From the cell containing the given text, extract its center point as [X, Y] coordinate. 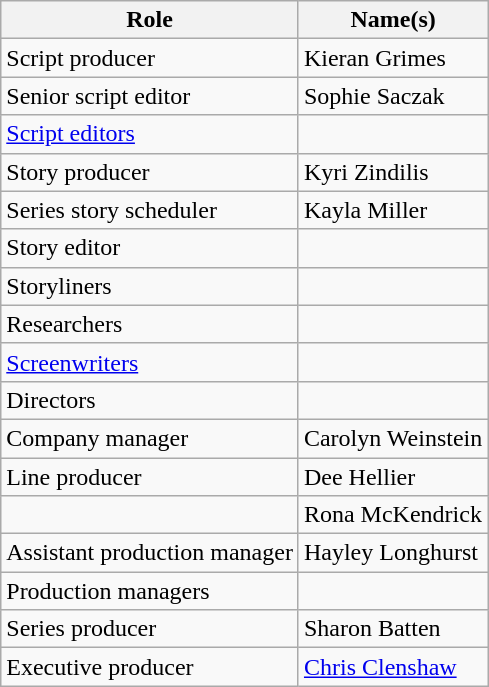
Sophie Saczak [392, 96]
Sharon Batten [392, 629]
Carolyn Weinstein [392, 438]
Chris Clenshaw [392, 667]
Kieran Grimes [392, 58]
Hayley Longhurst [392, 553]
Directors [150, 400]
Line producer [150, 477]
Rona McKendrick [392, 515]
Kyri Zindilis [392, 172]
Company manager [150, 438]
Story editor [150, 248]
Story producer [150, 172]
Series story scheduler [150, 210]
Researchers [150, 324]
Executive producer [150, 667]
Role [150, 20]
Name(s) [392, 20]
Assistant production manager [150, 553]
Script producer [150, 58]
Script editors [150, 134]
Dee Hellier [392, 477]
Senior script editor [150, 96]
Screenwriters [150, 362]
Series producer [150, 629]
Storyliners [150, 286]
Kayla Miller [392, 210]
Production managers [150, 591]
